Scan for the cell matching the given text and deliver its (X, Y) coordinate at center. 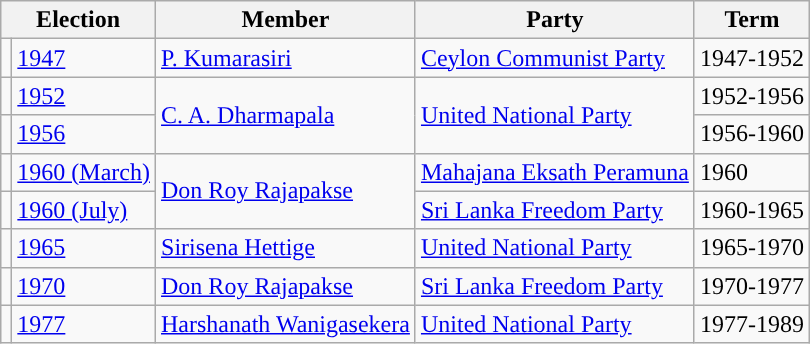
1960 (752, 172)
1965 (84, 248)
1960-1965 (752, 210)
1952-1956 (752, 96)
1965-1970 (752, 248)
1977-1989 (752, 324)
1956-1960 (752, 134)
1977 (84, 324)
C. A. Dharmapala (286, 115)
1970 (84, 286)
1947 (84, 58)
1956 (84, 134)
Ceylon Communist Party (554, 58)
1970-1977 (752, 286)
Mahajana Eksath Peramuna (554, 172)
Term (752, 20)
Member (286, 20)
Harshanath Wanigasekera (286, 324)
1947-1952 (752, 58)
1960 (March) (84, 172)
P. Kumarasiri (286, 58)
Party (554, 20)
Election (78, 20)
1960 (July) (84, 210)
1952 (84, 96)
Sirisena Hettige (286, 248)
